Pinpoint the cell where the given text exists, returning its (x, y) midpoint coordinate. 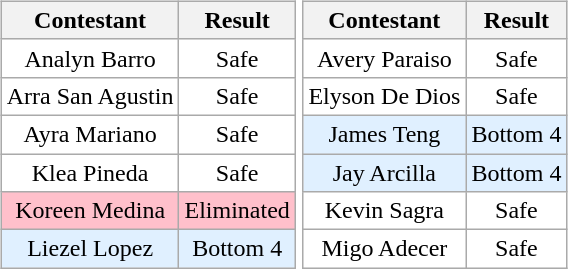
Analyn Barro (90, 58)
Klea Pineda (90, 173)
Koreen Medina (90, 211)
Ayra Mariano (90, 134)
Elyson De Dios (384, 96)
Liezel Lopez (90, 249)
Arra San Agustin (90, 96)
Kevin Sagra (384, 211)
Migo Adecer (384, 249)
Eliminated (237, 211)
Avery Paraiso (384, 58)
James Teng (384, 134)
Jay Arcilla (384, 173)
